Output the (x, y) coordinate of the center of the cell containing the given text.  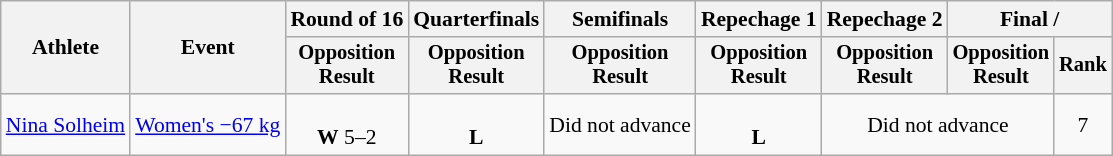
Final / (1030, 19)
Nina Solheim (66, 124)
Semifinals (620, 19)
7 (1083, 124)
Quarterfinals (476, 19)
Event (208, 48)
Rank (1083, 66)
W 5–2 (346, 124)
Women's −67 kg (208, 124)
Repechage 1 (759, 19)
Repechage 2 (885, 19)
Athlete (66, 48)
Round of 16 (346, 19)
